Detect which cell encompasses the target text, then output its [x, y] center coordinate. 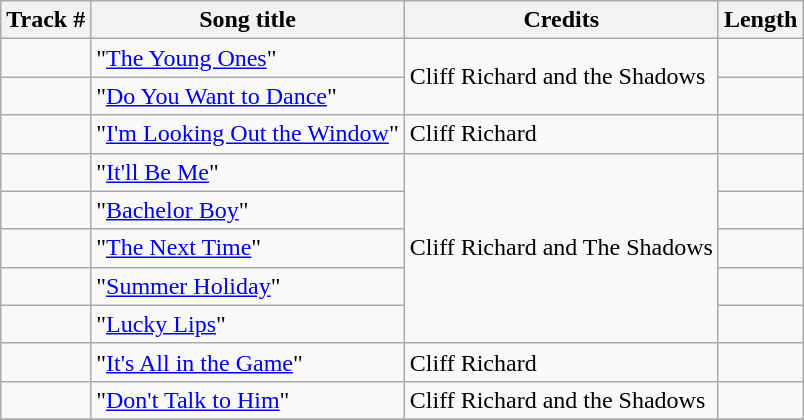
Credits [561, 20]
"The Next Time" [248, 248]
"Bachelor Boy" [248, 210]
"Don't Talk to Him" [248, 400]
Song title [248, 20]
Track # [46, 20]
"It'll Be Me" [248, 172]
"Summer Holiday" [248, 286]
"I'm Looking Out the Window" [248, 134]
Length [760, 20]
"Lucky Lips" [248, 324]
"The Young Ones" [248, 58]
Cliff Richard and The Shadows [561, 248]
"Do You Want to Dance" [248, 96]
"It's All in the Game" [248, 362]
